Return [x, y] of the center of cell containing provided text 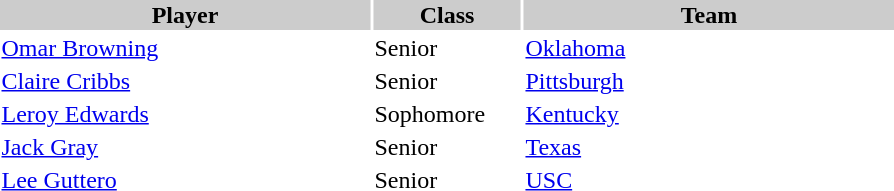
Leroy Edwards [185, 114]
Oklahoma [709, 48]
Player [185, 15]
Class [447, 15]
Sophomore [447, 114]
Kentucky [709, 114]
Pittsburgh [709, 81]
Claire Cribbs [185, 81]
Team [709, 15]
Jack Gray [185, 147]
Omar Browning [185, 48]
Texas [709, 147]
